From the cell containing the given text, extract its center point as [X, Y] coordinate. 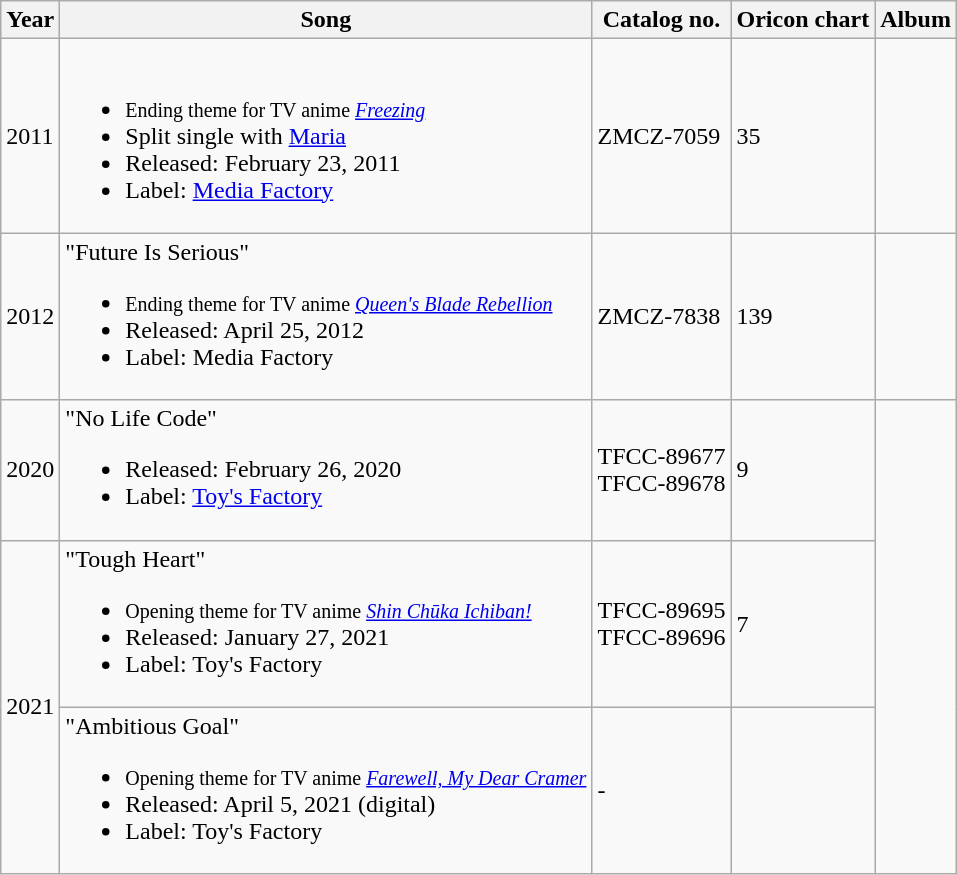
Song [326, 20]
TFCC-89677TFCC-89678 [662, 470]
7 [803, 624]
2011 [30, 136]
ZMCZ-7838 [662, 316]
"No Life Code"Released: February 26, 2020Label: Toy's Factory [326, 470]
9 [803, 470]
139 [803, 316]
2020 [30, 470]
Album [916, 20]
- [662, 790]
Year [30, 20]
Catalog no. [662, 20]
2012 [30, 316]
"Future Is Serious"Ending theme for TV anime Queen's Blade RebellionReleased: April 25, 2012Label: Media Factory [326, 316]
TFCC-89695TFCC-89696 [662, 624]
Ending theme for TV anime FreezingSplit single with MariaReleased: February 23, 2011Label: Media Factory [326, 136]
"Ambitious Goal"Opening theme for TV anime Farewell, My Dear CramerReleased: April 5, 2021 (digital)Label: Toy's Factory [326, 790]
"Tough Heart"Opening theme for TV anime Shin Chūka Ichiban!Released: January 27, 2021Label: Toy's Factory [326, 624]
35 [803, 136]
ZMCZ-7059 [662, 136]
2021 [30, 707]
Oricon chart [803, 20]
